Locate the cell with the specified text and output its [x, y] center coordinate. 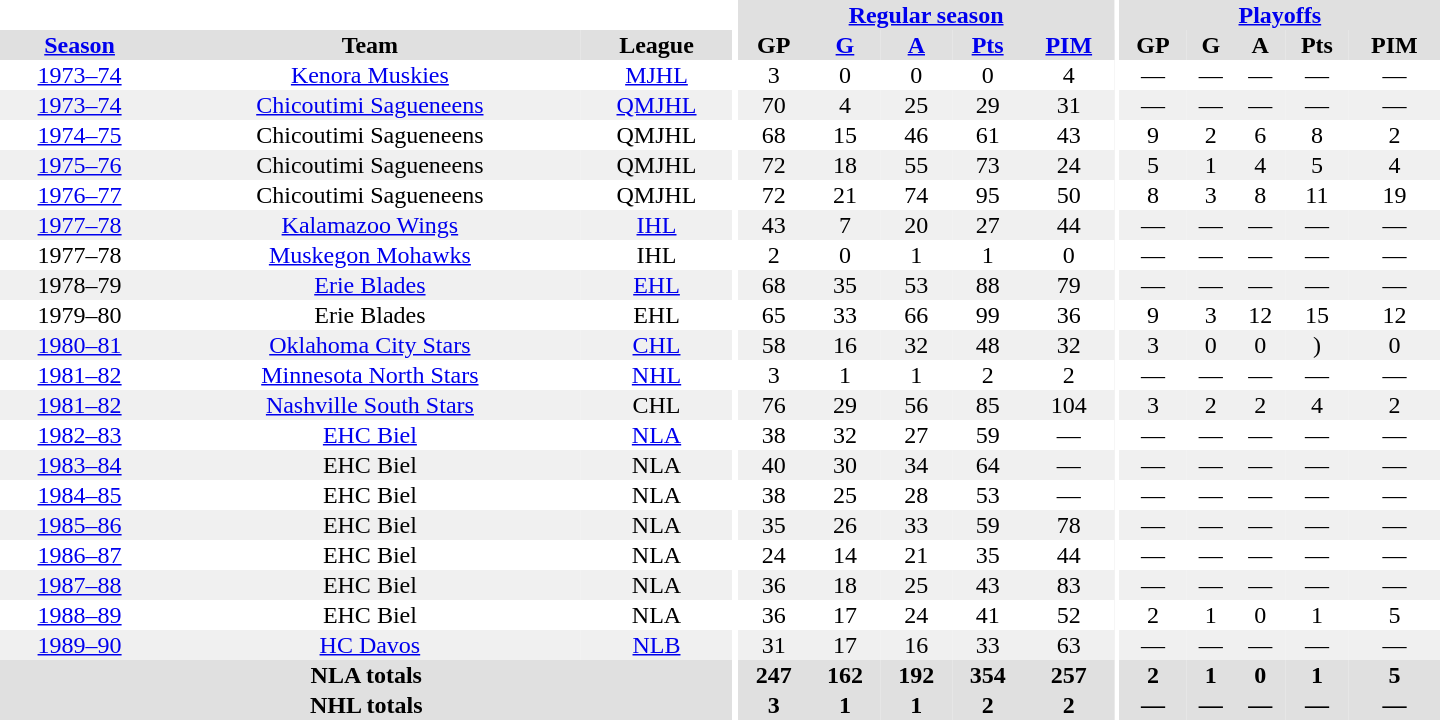
83 [1068, 585]
1978–79 [80, 285]
19 [1394, 195]
1979–80 [80, 315]
85 [988, 405]
Oklahoma City Stars [370, 345]
1984–85 [80, 495]
66 [916, 315]
40 [774, 465]
55 [916, 165]
1986–87 [80, 555]
1985–86 [80, 525]
95 [988, 195]
28 [916, 495]
52 [1068, 615]
1980–81 [80, 345]
11 [1317, 195]
73 [988, 165]
1982–83 [80, 435]
41 [988, 615]
Muskegon Mohawks [370, 255]
1974–75 [80, 135]
1976–77 [80, 195]
1987–88 [80, 585]
1975–76 [80, 165]
1988–89 [80, 615]
Minnesota North Stars [370, 375]
61 [988, 135]
1983–84 [80, 465]
NHL [657, 375]
104 [1068, 405]
58 [774, 345]
7 [844, 225]
48 [988, 345]
Team [370, 45]
78 [1068, 525]
20 [916, 225]
30 [844, 465]
46 [916, 135]
Kenora Muskies [370, 75]
Nashville South Stars [370, 405]
64 [988, 465]
Regular season [926, 15]
50 [1068, 195]
162 [844, 675]
70 [774, 105]
) [1317, 345]
NLB [657, 645]
79 [1068, 285]
56 [916, 405]
63 [1068, 645]
247 [774, 675]
1989–90 [80, 645]
League [657, 45]
257 [1068, 675]
99 [988, 315]
26 [844, 525]
76 [774, 405]
HC Davos [370, 645]
14 [844, 555]
NLA totals [366, 675]
6 [1260, 135]
354 [988, 675]
88 [988, 285]
65 [774, 315]
74 [916, 195]
NHL totals [366, 705]
Season [80, 45]
Playoffs [1280, 15]
MJHL [657, 75]
34 [916, 465]
192 [916, 675]
Kalamazoo Wings [370, 225]
